Capture the cell that displays the provided text and extract its [X, Y] central coordinate. 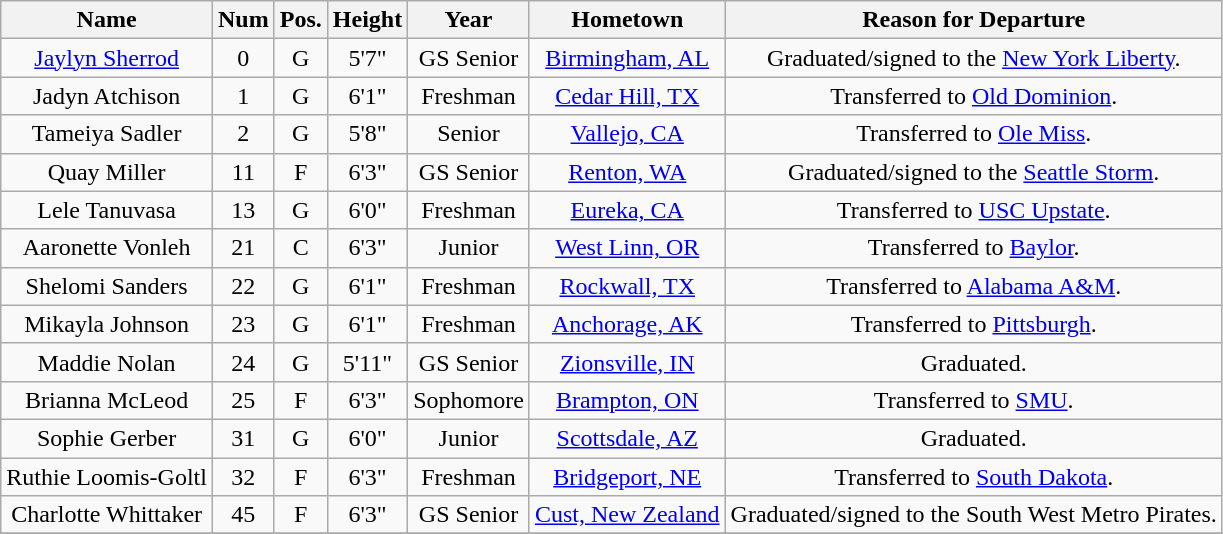
Ruthie Loomis-Goltl [107, 477]
22 [243, 286]
Year [469, 20]
Brampton, ON [627, 400]
Graduated/signed to the Seattle Storm. [974, 172]
1 [243, 96]
Mikayla Johnson [107, 324]
Zionsville, IN [627, 362]
Scottsdale, AZ [627, 438]
Jaylyn Sherrod [107, 58]
Transferred to Old Dominion. [974, 96]
Eureka, CA [627, 210]
Transferred to South Dakota. [974, 477]
31 [243, 438]
Senior [469, 134]
13 [243, 210]
Transferred to Ole Miss. [974, 134]
Birmingham, AL [627, 58]
Transferred to Baylor. [974, 248]
Pos. [300, 20]
Quay Miller [107, 172]
11 [243, 172]
32 [243, 477]
5'7" [367, 58]
Graduated/signed to the New York Liberty. [974, 58]
C [300, 248]
Renton, WA [627, 172]
Transferred to SMU. [974, 400]
23 [243, 324]
Reason for Departure [974, 20]
Brianna McLeod [107, 400]
Shelomi Sanders [107, 286]
Graduated/signed to the South West Metro Pirates. [974, 515]
Aaronette Vonleh [107, 248]
Name [107, 20]
Rockwall, TX [627, 286]
Transferred to Alabama A&M. [974, 286]
21 [243, 248]
Anchorage, AK [627, 324]
Hometown [627, 20]
Transferred to USC Upstate. [974, 210]
Bridgeport, NE [627, 477]
25 [243, 400]
Charlotte Whittaker [107, 515]
Cust, New Zealand [627, 515]
Sophomore [469, 400]
Transferred to Pittsburgh. [974, 324]
Sophie Gerber [107, 438]
5'8" [367, 134]
Height [367, 20]
West Linn, OR [627, 248]
Cedar Hill, TX [627, 96]
Maddie Nolan [107, 362]
45 [243, 515]
Tameiya Sadler [107, 134]
2 [243, 134]
5'11" [367, 362]
24 [243, 362]
Vallejo, CA [627, 134]
Jadyn Atchison [107, 96]
Lele Tanuvasa [107, 210]
0 [243, 58]
Num [243, 20]
